Locate the cell with the specified text and output its [X, Y] center coordinate. 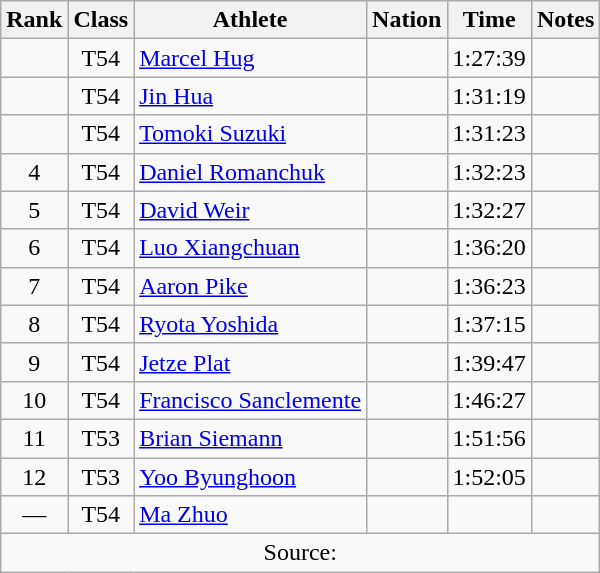
8 [34, 324]
10 [34, 400]
1:31:23 [489, 134]
Ma Zhuo [250, 515]
Brian Siemann [250, 438]
Rank [34, 20]
7 [34, 286]
1:52:05 [489, 477]
David Weir [250, 210]
9 [34, 362]
Class [101, 20]
1:32:23 [489, 172]
Luo Xiangchuan [250, 248]
Marcel Hug [250, 58]
Jin Hua [250, 96]
1:39:47 [489, 362]
1:32:27 [489, 210]
1:36:20 [489, 248]
Nation [407, 20]
Athlete [250, 20]
1:31:19 [489, 96]
Notes [565, 20]
Time [489, 20]
5 [34, 210]
— [34, 515]
1:51:56 [489, 438]
Aaron Pike [250, 286]
Yoo Byunghoon [250, 477]
Source: [300, 553]
4 [34, 172]
Francisco Sanclemente [250, 400]
1:46:27 [489, 400]
1:27:39 [489, 58]
1:36:23 [489, 286]
Jetze Plat [250, 362]
1:37:15 [489, 324]
12 [34, 477]
Ryota Yoshida [250, 324]
11 [34, 438]
Tomoki Suzuki [250, 134]
6 [34, 248]
Daniel Romanchuk [250, 172]
